Capture the cell that displays the provided text and extract its [x, y] central coordinate. 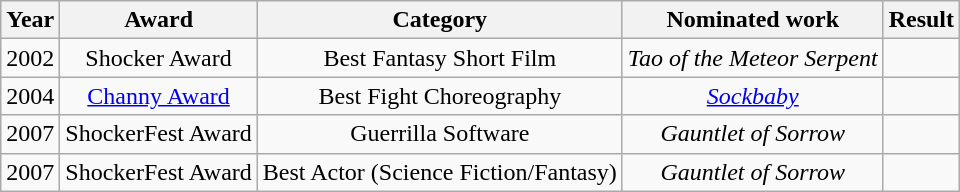
Best Actor (Science Fiction/Fantasy) [440, 172]
Shocker Award [159, 58]
2004 [30, 96]
2002 [30, 58]
Award [159, 20]
Best Fantasy Short Film [440, 58]
Year [30, 20]
Channy Award [159, 96]
Best Fight Choreography [440, 96]
Result [921, 20]
Category [440, 20]
Tao of the Meteor Serpent [752, 58]
Sockbaby [752, 96]
Guerrilla Software [440, 134]
Nominated work [752, 20]
